Detect which cell encompasses the target text, then output its [X, Y] center coordinate. 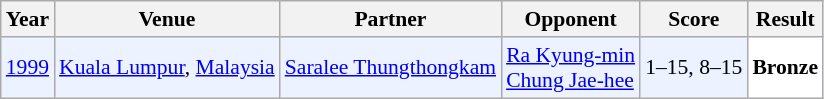
Ra Kyung-min Chung Jae-hee [570, 68]
Venue [167, 19]
1–15, 8–15 [694, 68]
Saralee Thungthongkam [390, 68]
Kuala Lumpur, Malaysia [167, 68]
Result [785, 19]
Bronze [785, 68]
Year [28, 19]
Opponent [570, 19]
Partner [390, 19]
Score [694, 19]
1999 [28, 68]
